Determine the (X, Y) coordinate at the center of the cell enclosing the given text.  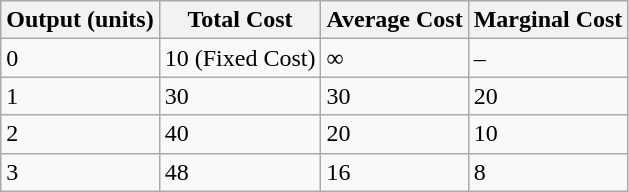
40 (240, 134)
8 (548, 172)
2 (80, 134)
48 (240, 172)
Output (units) (80, 20)
10 (Fixed Cost) (240, 58)
10 (548, 134)
16 (394, 172)
Average Cost (394, 20)
– (548, 58)
1 (80, 96)
Marginal Cost (548, 20)
Total Cost (240, 20)
3 (80, 172)
0 (80, 58)
∞ (394, 58)
